Return [x, y] of the center of cell containing provided text 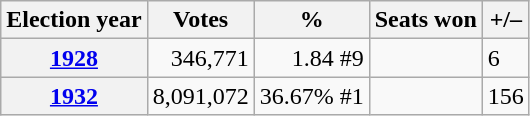
Seats won [426, 20]
1928 [74, 58]
Election year [74, 20]
36.67% #1 [312, 96]
156 [506, 96]
+/– [506, 20]
6 [506, 58]
% [312, 20]
1932 [74, 96]
346,771 [200, 58]
Votes [200, 20]
1.84 #9 [312, 58]
8,091,072 [200, 96]
